Return the (X, Y) coordinate for the center point of the cell that contains the specified text.  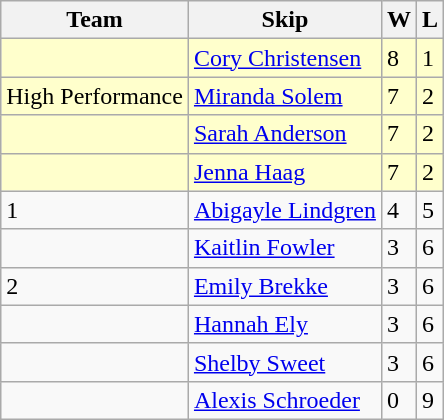
Team (95, 20)
5 (430, 210)
Hannah Ely (284, 324)
W (398, 20)
Kaitlin Fowler (284, 248)
Cory Christensen (284, 58)
4 (398, 210)
Abigayle Lindgren (284, 210)
9 (430, 400)
Sarah Anderson (284, 134)
Emily Brekke (284, 286)
8 (398, 58)
High Performance (95, 96)
Jenna Haag (284, 172)
Shelby Sweet (284, 362)
L (430, 20)
0 (398, 400)
Skip (284, 20)
Miranda Solem (284, 96)
Alexis Schroeder (284, 400)
